Output the (x, y) coordinate of the center of the cell containing the given text.  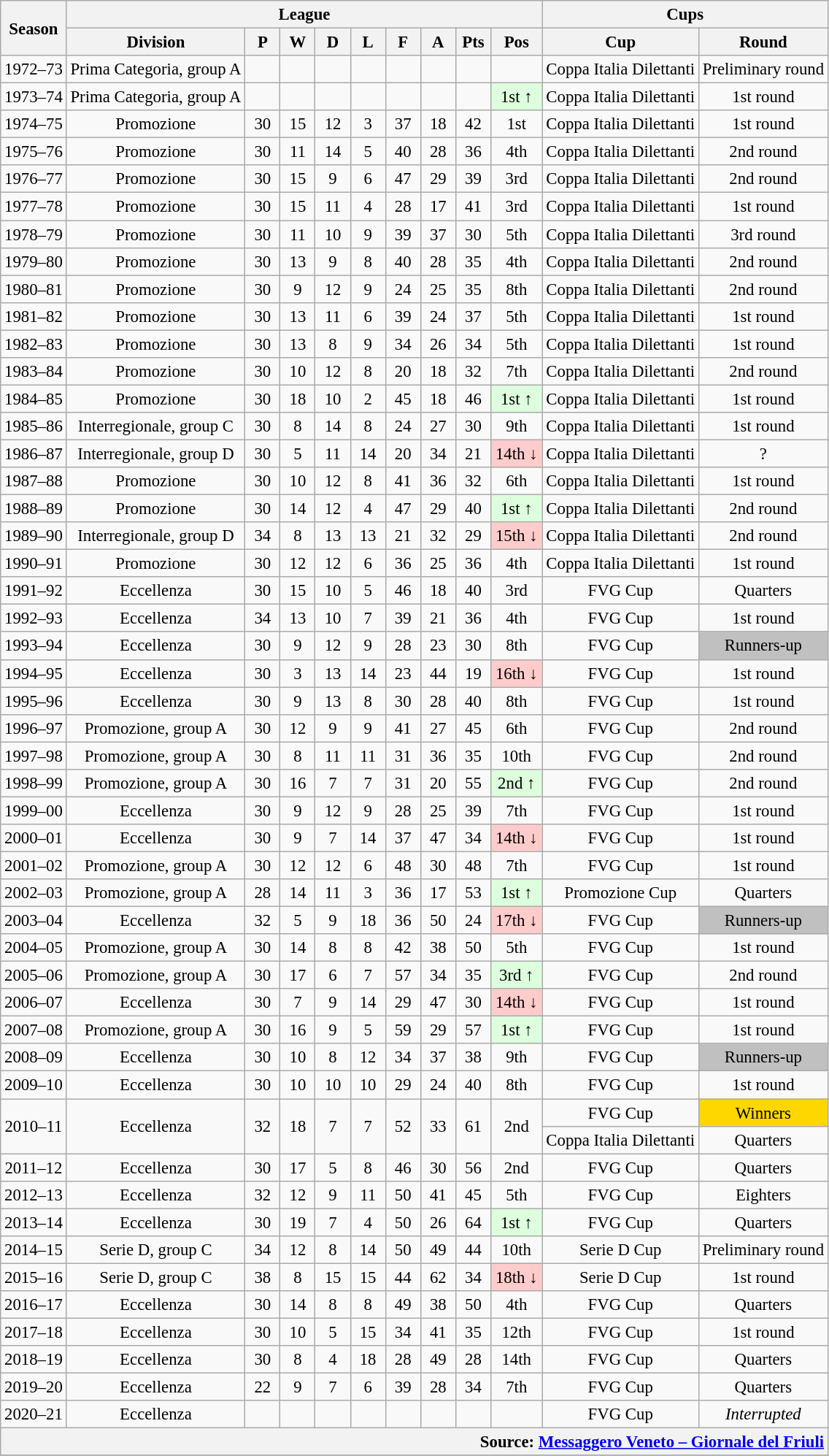
1st (517, 124)
1997–98 (34, 756)
Eighters (763, 1195)
59 (403, 1030)
2013–14 (34, 1222)
18th ↓ (517, 1277)
2015–16 (34, 1277)
2019–20 (34, 1387)
Winners (763, 1113)
Cups (685, 15)
1978–79 (34, 234)
Source: Messaggero Veneto – Giornale del Friuli (415, 1442)
64 (473, 1222)
1983–84 (34, 372)
1985–86 (34, 426)
2000–01 (34, 838)
2003–04 (34, 921)
2 (368, 399)
League (304, 15)
2006–07 (34, 1003)
L (368, 42)
1982–83 (34, 344)
2002–03 (34, 893)
1998–99 (34, 783)
16th ↓ (517, 673)
Cup (620, 42)
55 (473, 783)
Division (156, 42)
D (333, 42)
2012–13 (34, 1195)
12th (517, 1332)
1981–82 (34, 316)
1996–97 (34, 728)
17th ↓ (517, 921)
Interrupted (763, 1414)
1980–81 (34, 289)
2017–18 (34, 1332)
2016–17 (34, 1305)
2018–19 (34, 1360)
1976–77 (34, 179)
22 (263, 1387)
1979–80 (34, 261)
2005–06 (34, 976)
Round (763, 42)
Pts (473, 42)
56 (473, 1168)
53 (473, 893)
2nd ↑ (517, 783)
2007–08 (34, 1030)
? (763, 453)
3rd round (763, 234)
1993–94 (34, 646)
P (263, 42)
F (403, 42)
2008–09 (34, 1058)
Season (34, 28)
1992–93 (34, 618)
33 (438, 1126)
Pos (517, 42)
1973–74 (34, 97)
2014–15 (34, 1250)
1975–76 (34, 152)
1984–85 (34, 399)
Interregionale, group C (156, 426)
1999–00 (34, 811)
1977–78 (34, 207)
1974–75 (34, 124)
14th (517, 1360)
15th ↓ (517, 536)
1994–95 (34, 673)
62 (438, 1277)
A (438, 42)
1972–73 (34, 69)
2009–10 (34, 1085)
2001–02 (34, 865)
W (298, 42)
2010–11 (34, 1126)
52 (403, 1126)
2020–21 (34, 1414)
1987–88 (34, 481)
2004–05 (34, 948)
1988–89 (34, 509)
1990–91 (34, 564)
Promozione Cup (620, 893)
2011–12 (34, 1168)
3rd ↑ (517, 976)
61 (473, 1126)
1986–87 (34, 453)
1995–96 (34, 701)
1989–90 (34, 536)
1991–92 (34, 591)
